Pinpoint the cell where the given text exists, returning its [x, y] midpoint coordinate. 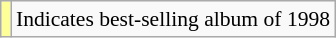
Indicates best-selling album of 1998 [173, 19]
